Detect which cell encompasses the target text, then output its [x, y] center coordinate. 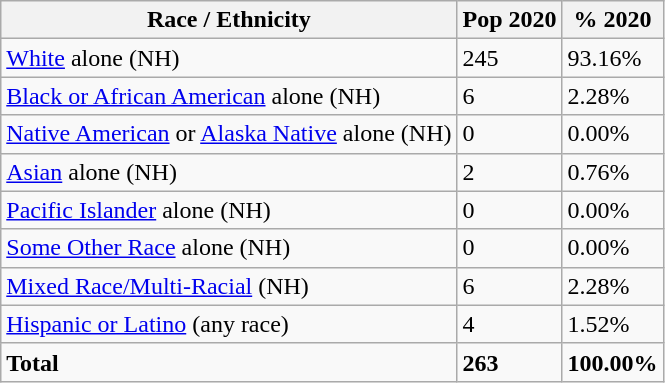
% 2020 [612, 20]
4 [510, 324]
Total [229, 362]
2 [510, 172]
0.76% [612, 172]
245 [510, 58]
Pacific Islander alone (NH) [229, 210]
93.16% [612, 58]
Some Other Race alone (NH) [229, 248]
Pop 2020 [510, 20]
Race / Ethnicity [229, 20]
1.52% [612, 324]
Asian alone (NH) [229, 172]
263 [510, 362]
100.00% [612, 362]
White alone (NH) [229, 58]
Black or African American alone (NH) [229, 96]
Mixed Race/Multi-Racial (NH) [229, 286]
Native American or Alaska Native alone (NH) [229, 134]
Hispanic or Latino (any race) [229, 324]
